Capture the cell that displays the provided text and extract its [x, y] central coordinate. 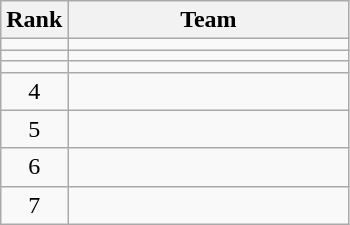
6 [34, 167]
Team [208, 20]
5 [34, 129]
Rank [34, 20]
7 [34, 205]
4 [34, 91]
